Detect which cell encompasses the target text, then output its (x, y) center coordinate. 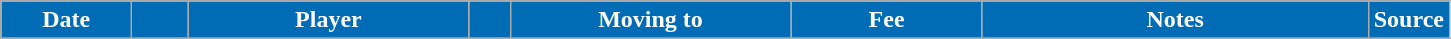
Player (328, 20)
Fee (886, 20)
Notes (1175, 20)
Moving to (650, 20)
Source (1408, 20)
Date (66, 20)
